Scan for the cell matching the given text and deliver its [x, y] coordinate at center. 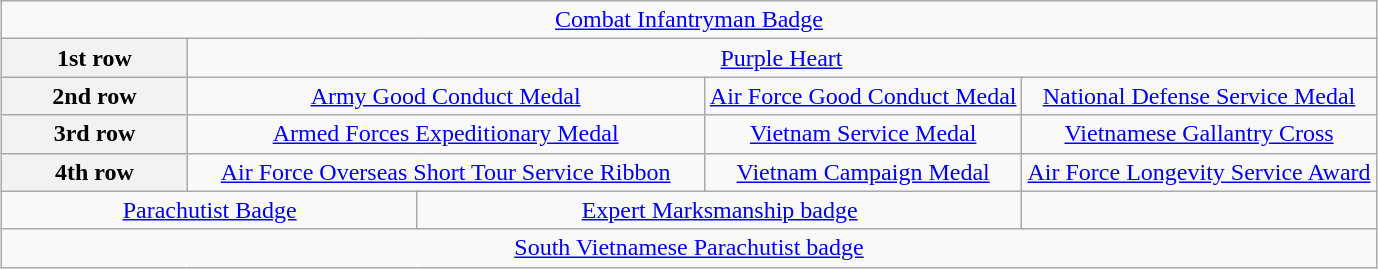
Army Good Conduct Medal [446, 96]
Combat Infantryman Badge [689, 20]
4th row [94, 172]
Air Force Overseas Short Tour Service Ribbon [446, 172]
1st row [94, 58]
Vietnamese Gallantry Cross [1199, 134]
2nd row [94, 96]
Vietnam Service Medal [863, 134]
Purple Heart [782, 58]
Air Force Longevity Service Award [1199, 172]
Vietnam Campaign Medal [863, 172]
Expert Marksmanship badge [720, 210]
South Vietnamese Parachutist badge [689, 248]
Air Force Good Conduct Medal [863, 96]
Armed Forces Expeditionary Medal [446, 134]
3rd row [94, 134]
Parachutist Badge [210, 210]
National Defense Service Medal [1199, 96]
